Provide the (X, Y) coordinate of the cell's center where the given text is located.  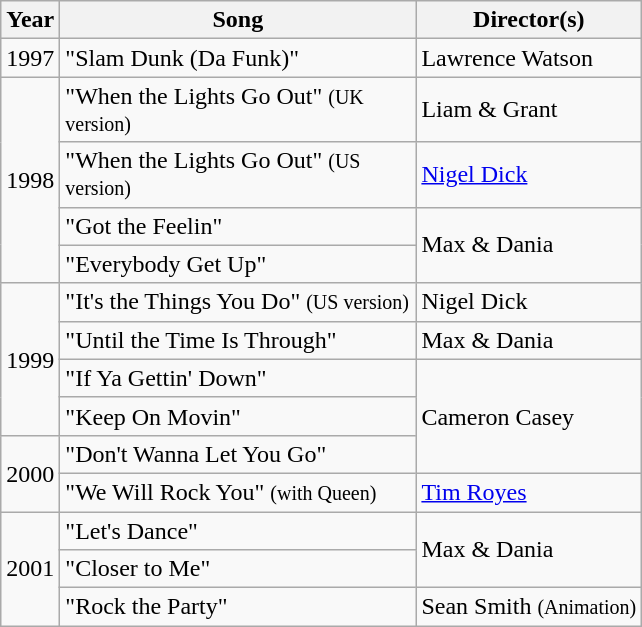
2001 (30, 569)
"When the Lights Go Out" (US version) (238, 174)
Tim Royes (529, 492)
"Let's Dance" (238, 531)
Lawrence Watson (529, 58)
"Closer to Me" (238, 569)
"We Will Rock You" (with Queen) (238, 492)
"Everybody Get Up" (238, 264)
2000 (30, 473)
Director(s) (529, 20)
1999 (30, 359)
Cameron Casey (529, 416)
Liam & Grant (529, 110)
Sean Smith (Animation) (529, 607)
"Don't Wanna Let You Go" (238, 454)
"Slam Dunk (Da Funk)" (238, 58)
"Keep On Movin" (238, 416)
1997 (30, 58)
Song (238, 20)
"Rock the Party" (238, 607)
Year (30, 20)
"If Ya Gettin' Down" (238, 378)
"Got the Feelin" (238, 226)
"When the Lights Go Out" (UK version) (238, 110)
"Until the Time Is Through" (238, 340)
1998 (30, 180)
"It's the Things You Do" (US version) (238, 302)
